Determine the [X, Y] coordinate at the center of the cell enclosing the given text.  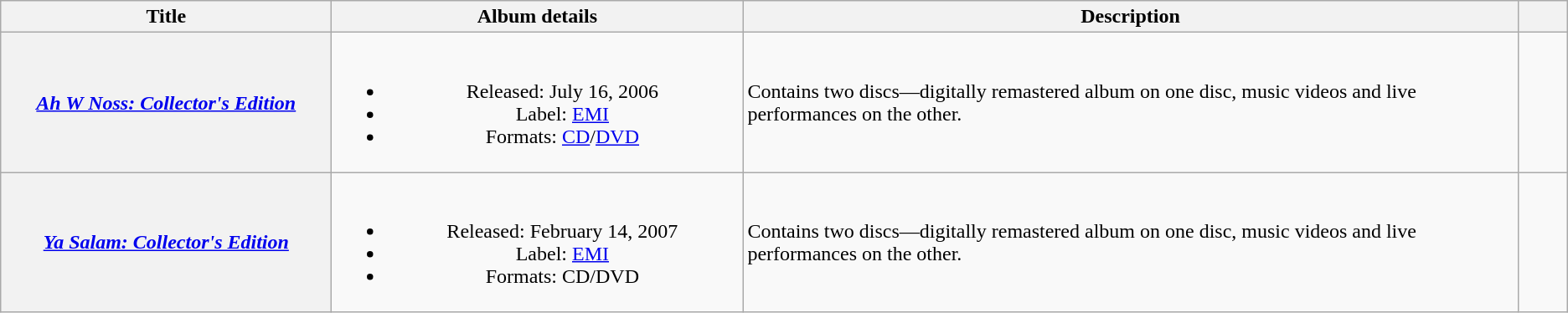
Description [1131, 17]
Released: July 16, 2006Label: EMIFormats: CD/DVD [538, 102]
Title [166, 17]
Ah W Noss: Collector's Edition [166, 102]
Released: February 14, 2007Label: EMIFormats: CD/DVD [538, 243]
Ya Salam: Collector's Edition [166, 243]
Album details [538, 17]
